Search for the cell housing the specified text and yield its (X, Y) center coordinate. 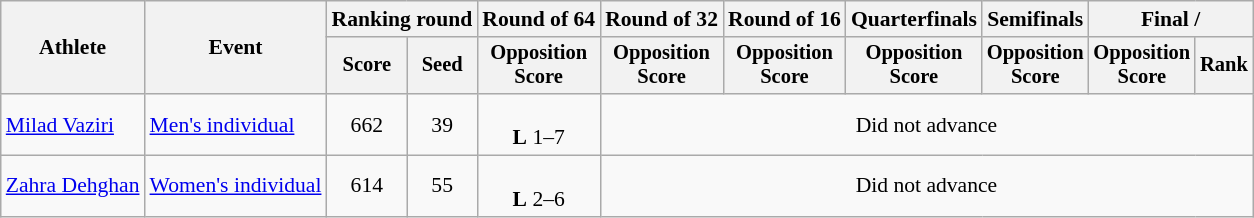
39 (442, 124)
Ranking round (402, 19)
Round of 16 (784, 19)
Rank (1224, 66)
Athlete (73, 48)
662 (368, 124)
L 1–7 (538, 124)
Semifinals (1036, 19)
Round of 32 (662, 19)
55 (442, 186)
Round of 64 (538, 19)
Milad Vaziri (73, 124)
Quarterfinals (914, 19)
Final / (1171, 19)
Score (368, 66)
L 2–6 (538, 186)
614 (368, 186)
Men's individual (236, 124)
Seed (442, 66)
Zahra Dehghan (73, 186)
Event (236, 48)
Women's individual (236, 186)
